Extract the [X, Y] coordinate from the center of the cell holding the provided text.  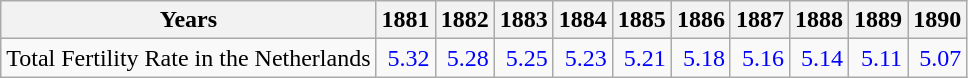
1890 [938, 20]
1888 [818, 20]
5.32 [406, 58]
Total Fertility Rate in the Netherlands [188, 58]
1882 [464, 20]
5.14 [818, 58]
1884 [582, 20]
5.21 [642, 58]
1887 [760, 20]
5.23 [582, 58]
1883 [524, 20]
5.25 [524, 58]
5.11 [878, 58]
1889 [878, 20]
5.18 [700, 58]
1886 [700, 20]
1885 [642, 20]
5.07 [938, 58]
5.16 [760, 58]
5.28 [464, 58]
Years [188, 20]
1881 [406, 20]
